Pinpoint the cell where the given text exists, returning its (X, Y) midpoint coordinate. 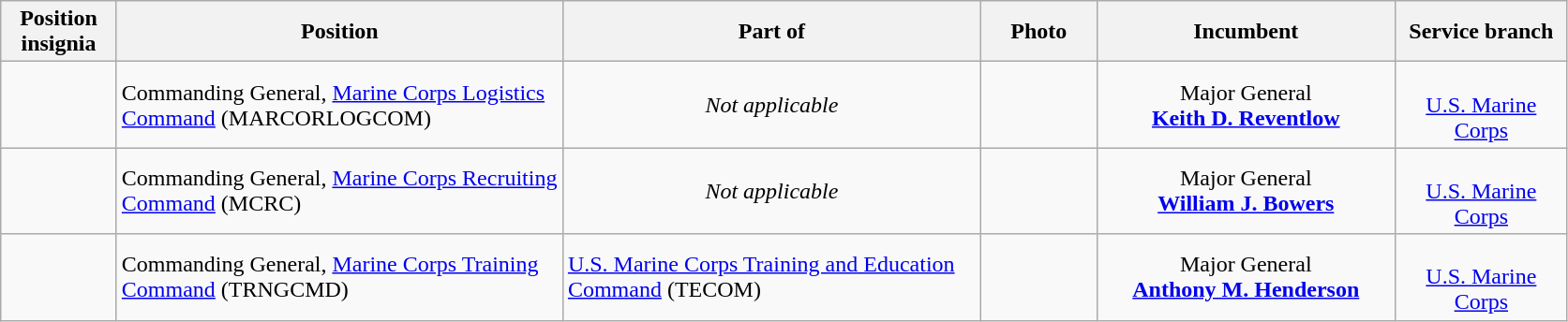
Commanding General, Marine Corps Recruiting Command (MCRC) (339, 191)
Major GeneralKeith D. Reventlow (1247, 105)
Service branch (1482, 32)
Major GeneralWilliam J. Bowers (1247, 191)
Part of (771, 32)
Commanding General, Marine Corps Training Command (TRNGCMD) (339, 277)
Incumbent (1247, 32)
Position (339, 32)
U.S. Marine Corps Training and Education Command (TECOM) (771, 277)
Major GeneralAnthony M. Henderson (1247, 277)
Commanding General, Marine Corps Logistics Command (MARCORLOGCOM) (339, 105)
Photo (1038, 32)
Position insignia (59, 32)
